Output the (X, Y) coordinate of the center of the cell containing the given text.  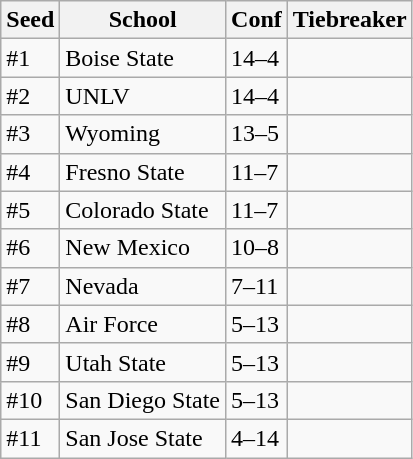
Conf (257, 20)
4–14 (257, 438)
Boise State (143, 58)
#2 (30, 96)
Wyoming (143, 134)
Fresno State (143, 172)
#4 (30, 172)
Seed (30, 20)
Air Force (143, 324)
#3 (30, 134)
School (143, 20)
Utah State (143, 362)
10–8 (257, 248)
#9 (30, 362)
#6 (30, 248)
New Mexico (143, 248)
UNLV (143, 96)
#10 (30, 400)
#5 (30, 210)
San Jose State (143, 438)
#8 (30, 324)
Tiebreaker (350, 20)
#11 (30, 438)
San Diego State (143, 400)
7–11 (257, 286)
13–5 (257, 134)
Colorado State (143, 210)
#7 (30, 286)
#1 (30, 58)
Nevada (143, 286)
